Determine the (X, Y) coordinate at the center of the cell enclosing the given text.  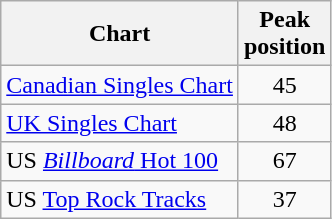
Peakposition (284, 34)
Canadian Singles Chart (120, 85)
67 (284, 161)
US Billboard Hot 100 (120, 161)
37 (284, 199)
45 (284, 85)
UK Singles Chart (120, 123)
US Top Rock Tracks (120, 199)
48 (284, 123)
Chart (120, 34)
